From the cell containing the given text, extract its center point as [x, y] coordinate. 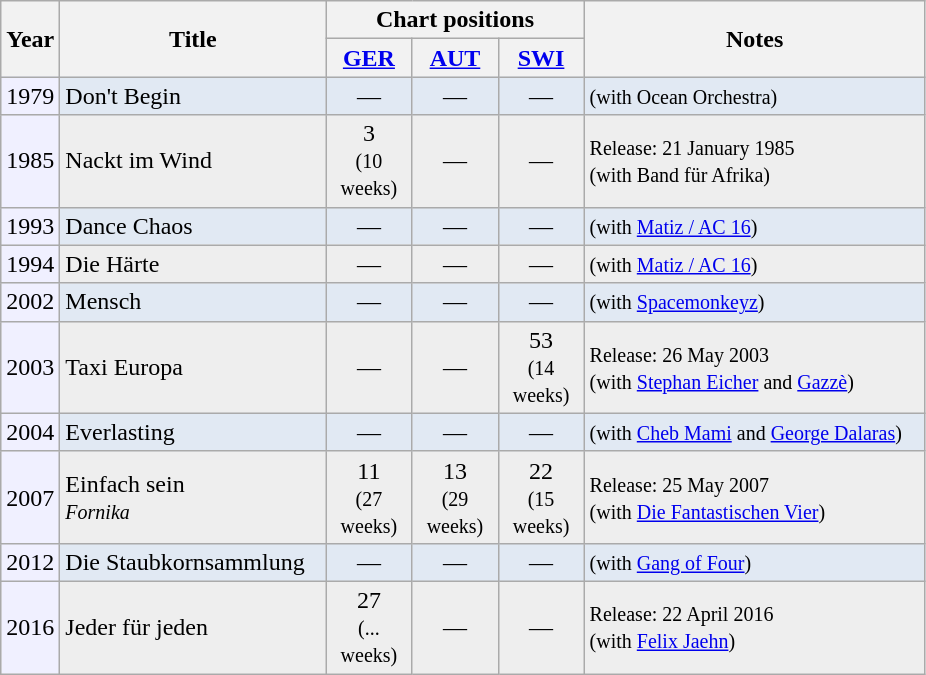
Mensch [193, 302]
2004 [30, 432]
2002 [30, 302]
Release: 21 January 1985(with Band für Afrika) [754, 161]
Title [193, 39]
1979 [30, 96]
1994 [30, 264]
53(14 weeks) [541, 367]
GER [369, 58]
2003 [30, 367]
2016 [30, 627]
Taxi Europa [193, 367]
AUT [455, 58]
(with Gang of Four) [754, 562]
(with Spacemonkeyz) [754, 302]
Nackt im Wind [193, 161]
27(... weeks) [369, 627]
Einfach seinFornika [193, 497]
2007 [30, 497]
11(27 weeks) [369, 497]
SWI [541, 58]
Don't Begin [193, 96]
Release: 26 May 2003(with Stephan Eicher and Gazzè) [754, 367]
(with Cheb Mami and George Dalaras) [754, 432]
Everlasting [193, 432]
Dance Chaos [193, 226]
22(15 weeks) [541, 497]
Notes [754, 39]
3(10 weeks) [369, 161]
1993 [30, 226]
Year [30, 39]
Release: 22 April 2016(with Felix Jaehn) [754, 627]
Jeder für jeden [193, 627]
Release: 25 May 2007(with Die Fantastischen Vier) [754, 497]
Die Härte [193, 264]
1985 [30, 161]
Chart positions [455, 20]
2012 [30, 562]
13(29 weeks) [455, 497]
Die Staubkornsammlung [193, 562]
(with Ocean Orchestra) [754, 96]
